Output the (X, Y) coordinate of the center of the cell containing the given text.  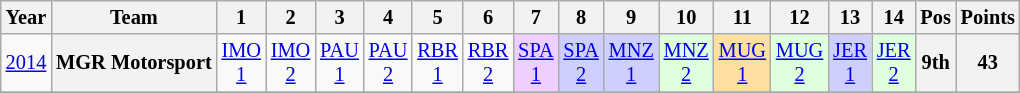
MNZ2 (686, 63)
12 (800, 17)
SPA2 (580, 63)
7 (536, 17)
MUG2 (800, 63)
14 (894, 17)
2014 (26, 63)
MUG1 (742, 63)
5 (437, 17)
11 (742, 17)
9 (632, 17)
JER2 (894, 63)
Year (26, 17)
RBR2 (488, 63)
2 (290, 17)
10 (686, 17)
MGR Motorsport (134, 63)
1 (242, 17)
PAU2 (388, 63)
9th (936, 63)
3 (340, 17)
PAU1 (340, 63)
Points (988, 17)
SPA1 (536, 63)
13 (850, 17)
JER1 (850, 63)
RBR1 (437, 63)
IMO1 (242, 63)
MNZ1 (632, 63)
4 (388, 17)
Team (134, 17)
8 (580, 17)
6 (488, 17)
43 (988, 63)
IMO2 (290, 63)
Pos (936, 17)
